From the cell containing the given text, extract its center point as (X, Y) coordinate. 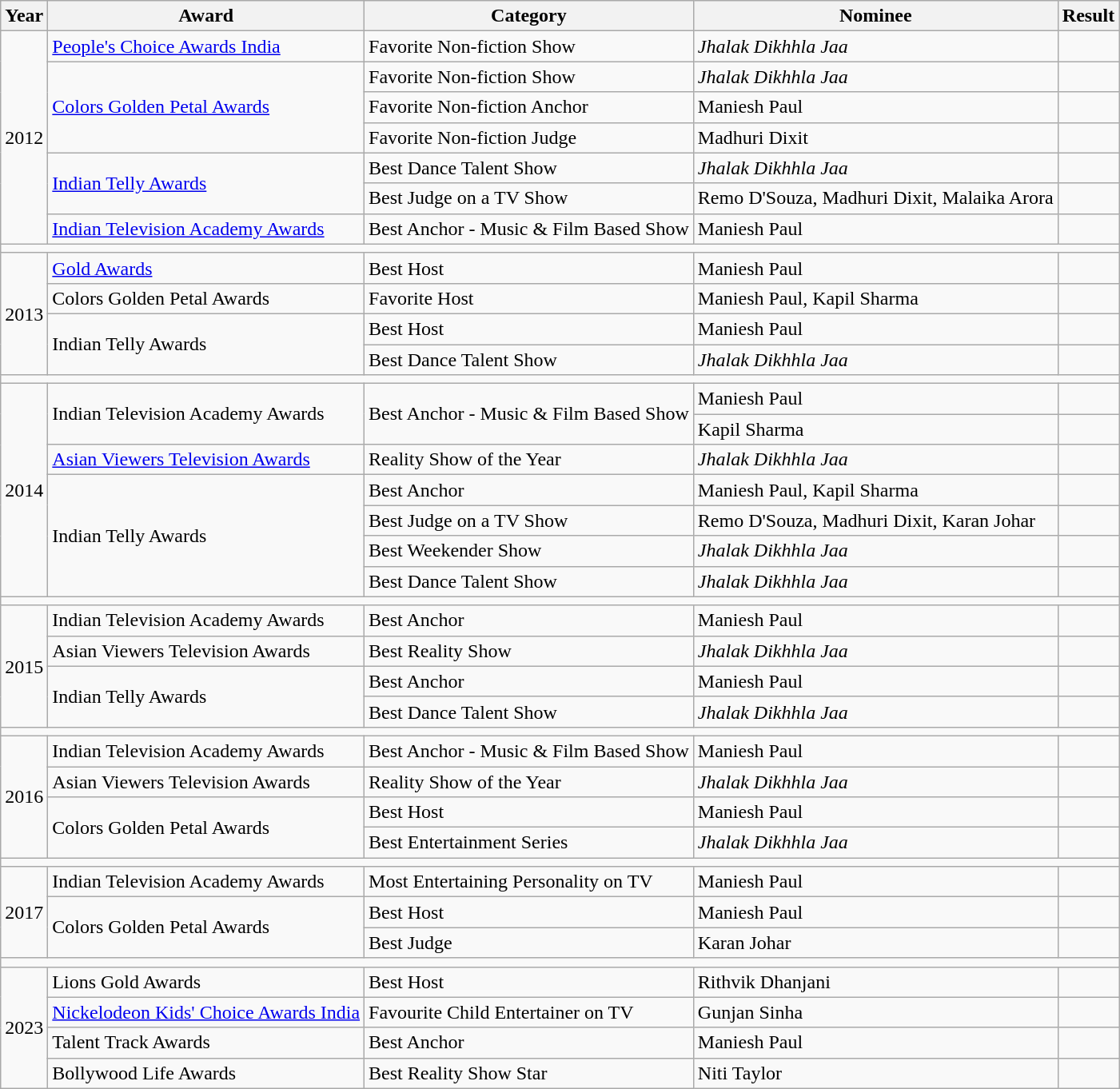
2013 (24, 313)
Most Entertaining Personality on TV (529, 882)
Favorite Non-fiction Judge (529, 138)
2012 (24, 138)
Rithvik Dhanjani (875, 982)
2017 (24, 912)
Nominee (875, 16)
Lions Gold Awards (206, 982)
Gold Awards (206, 268)
2023 (24, 1027)
Year (24, 16)
Madhuri Dixit (875, 138)
Best Entertainment Series (529, 843)
Remo D'Souza, Madhuri Dixit, Karan Johar (875, 521)
2014 (24, 490)
Best Judge (529, 943)
Gunjan Sinha (875, 1012)
Remo D'Souza, Madhuri Dixit, Malaika Arora (875, 198)
Favorite Non-fiction Anchor (529, 107)
Best Reality Show (529, 651)
Favourite Child Entertainer on TV (529, 1012)
Karan Johar (875, 943)
Talent Track Awards (206, 1043)
Niti Taylor (875, 1073)
Category (529, 16)
Bollywood Life Awards (206, 1073)
2016 (24, 796)
Result (1088, 16)
Kapil Sharma (875, 429)
2015 (24, 666)
Best Reality Show Star (529, 1073)
Nickelodeon Kids' Choice Awards India (206, 1012)
Award (206, 16)
People's Choice Awards India (206, 46)
Favorite Host (529, 298)
Best Weekender Show (529, 551)
